Return the (X, Y) coordinate for the center point of the cell that contains the specified text.  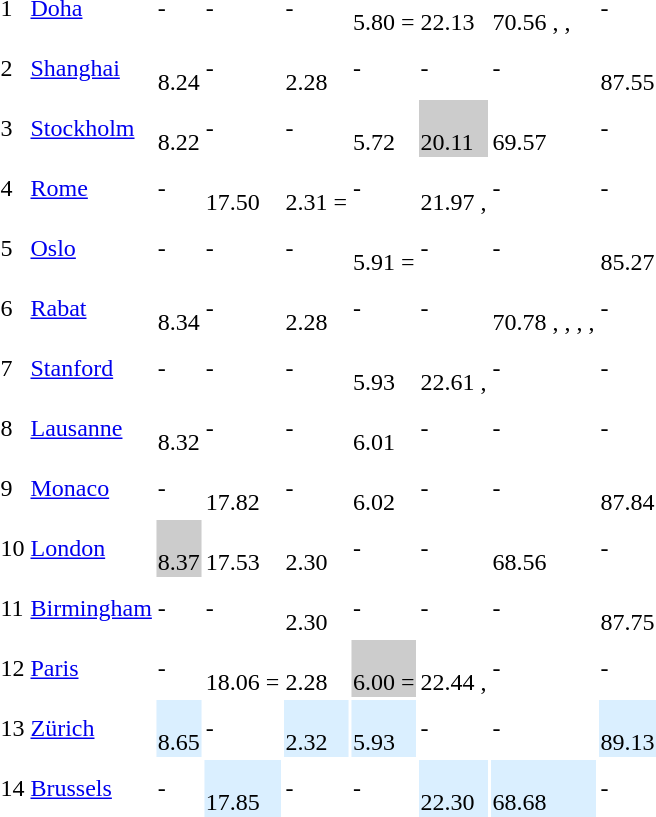
5.72 (384, 128)
Paris (91, 668)
8.65 (178, 728)
Birmingham (91, 608)
22.61 , (454, 368)
Monaco (91, 488)
Stanford (91, 368)
Zürich (91, 728)
22.44 , (454, 668)
8.22 (178, 128)
8.32 (178, 428)
85.27 (628, 248)
Lausanne (91, 428)
Shanghai (91, 68)
5.91 = (384, 248)
8.34 (178, 308)
Brussels (91, 788)
8.37 (178, 548)
17.82 (242, 488)
17.50 (242, 188)
69.57 (544, 128)
2.31 = (316, 188)
87.84 (628, 488)
18.06 = (242, 668)
6.00 = (384, 668)
68.56 (544, 548)
Rabat (91, 308)
87.75 (628, 608)
Oslo (91, 248)
Rome (91, 188)
68.68 (544, 788)
Stockholm (91, 128)
89.13 (628, 728)
22.30 (454, 788)
20.11 (454, 128)
8.24 (178, 68)
2.32 (316, 728)
21.97 , (454, 188)
87.55 (628, 68)
17.53 (242, 548)
70.78 , , , , (544, 308)
17.85 (242, 788)
6.01 (384, 428)
London (91, 548)
6.02 (384, 488)
